Search for the cell housing the specified text and yield its (X, Y) center coordinate. 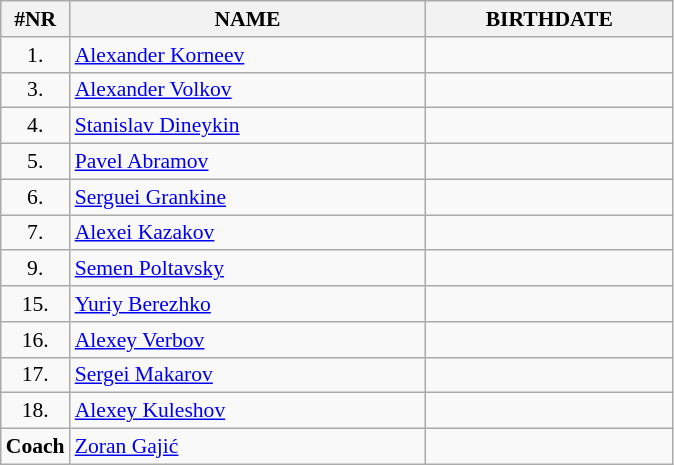
7. (36, 233)
Alexander Korneev (248, 55)
1. (36, 55)
6. (36, 197)
18. (36, 411)
Alexei Kazakov (248, 233)
5. (36, 162)
NAME (248, 19)
Alexey Kuleshov (248, 411)
Alexander Volkov (248, 90)
4. (36, 126)
Alexey Verbov (248, 340)
BIRTHDATE (549, 19)
3. (36, 90)
17. (36, 375)
Yuriy Berezhko (248, 304)
Semen Poltavsky (248, 269)
Zoran Gajić (248, 447)
Pavel Abramov (248, 162)
Coach (36, 447)
Sergei Makarov (248, 375)
Stanislav Dineykin (248, 126)
15. (36, 304)
16. (36, 340)
#NR (36, 19)
Serguei Grankine (248, 197)
9. (36, 269)
